Pinpoint the cell where the given text exists, returning its (x, y) midpoint coordinate. 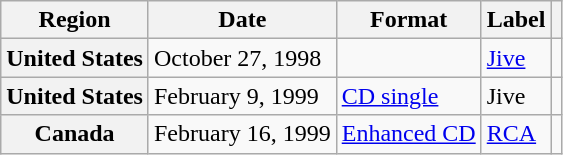
October 27, 1998 (242, 58)
Canada (75, 134)
Format (408, 20)
RCA (516, 134)
CD single (408, 96)
February 9, 1999 (242, 96)
February 16, 1999 (242, 134)
Label (516, 20)
Enhanced CD (408, 134)
Date (242, 20)
Region (75, 20)
